From the cell containing the given text, extract its center point as [x, y] coordinate. 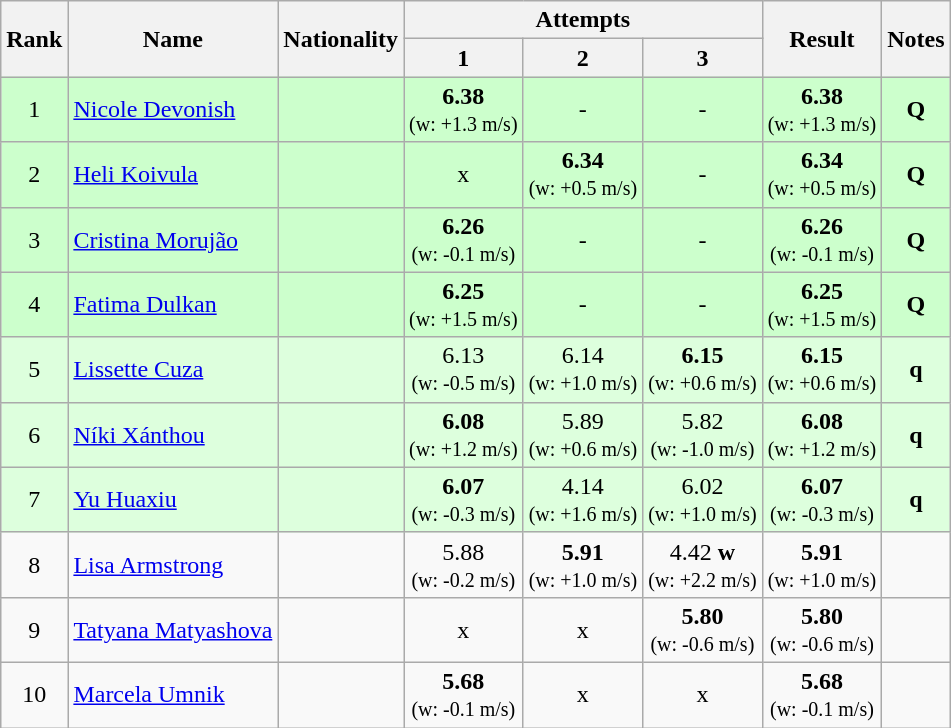
Cristina Morujão [173, 240]
Notes [916, 39]
6.34 (w: +0.5 m/s) [822, 174]
5 [34, 370]
6.08(w: +1.2 m/s) [464, 434]
5.80(w: -0.6 m/s) [703, 630]
6.07 (w: -0.3 m/s) [822, 500]
6.02(w: +1.0 m/s) [703, 500]
Lisa Armstrong [173, 564]
9 [34, 630]
6.14(w: +1.0 m/s) [583, 370]
Nicole Devonish [173, 110]
Result [822, 39]
6.13(w: -0.5 m/s) [464, 370]
6.15(w: +0.6 m/s) [703, 370]
5.88(w: -0.2 m/s) [464, 564]
5.80 (w: -0.6 m/s) [822, 630]
4 [34, 304]
Yu Huaxiu [173, 500]
5.91(w: +1.0 m/s) [583, 564]
6.25 (w: +1.5 m/s) [822, 304]
10 [34, 694]
6 [34, 434]
5.91 (w: +1.0 m/s) [822, 564]
6.38 (w: +1.3 m/s) [822, 110]
Fatima Dulkan [173, 304]
5.82(w: -1.0 m/s) [703, 434]
4.14(w: +1.6 m/s) [583, 500]
4.42 w (w: +2.2 m/s) [703, 564]
Heli Koivula [173, 174]
Rank [34, 39]
5.89(w: +0.6 m/s) [583, 434]
Name [173, 39]
Tatyana Matyashova [173, 630]
Nationality [341, 39]
7 [34, 500]
5.68 (w: -0.1 m/s) [822, 694]
6.26 (w: -0.1 m/s) [822, 240]
8 [34, 564]
6.15 (w: +0.6 m/s) [822, 370]
Níki Xánthou [173, 434]
6.08 (w: +1.2 m/s) [822, 434]
6.34(w: +0.5 m/s) [583, 174]
5.68(w: -0.1 m/s) [464, 694]
6.07(w: -0.3 m/s) [464, 500]
Marcela Umnik [173, 694]
6.26(w: -0.1 m/s) [464, 240]
Lissette Cuza [173, 370]
6.38(w: +1.3 m/s) [464, 110]
6.25(w: +1.5 m/s) [464, 304]
Attempts [584, 20]
